Search for the cell housing the specified text and yield its (x, y) center coordinate. 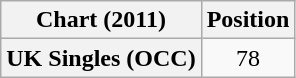
78 (248, 58)
UK Singles (OCC) (101, 58)
Chart (2011) (101, 20)
Position (248, 20)
